For the text-containing cell, return its midpoint in (x, y) coordinate format. 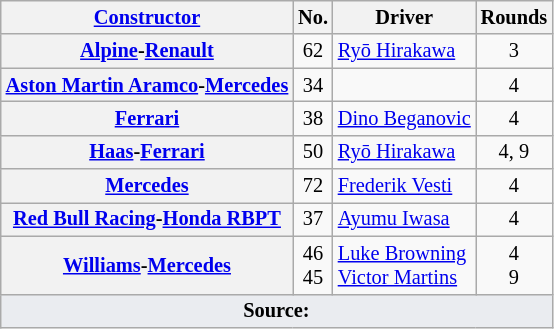
Haas-Ferrari (147, 152)
62 (313, 51)
4645 (313, 265)
Luke BrowningVictor Martins (404, 265)
Dino Beganovic (404, 118)
34 (313, 85)
Source: (276, 311)
Alpine-Renault (147, 51)
Constructor (147, 17)
Ayumu Iwasa (404, 219)
38 (313, 118)
Frederik Vesti (404, 186)
49 (514, 265)
Ferrari (147, 118)
72 (313, 186)
50 (313, 152)
Driver (404, 17)
Aston Martin Aramco-Mercedes (147, 85)
3 (514, 51)
4, 9 (514, 152)
Williams-Mercedes (147, 265)
No. (313, 17)
Red Bull Racing-Honda RBPT (147, 219)
Mercedes (147, 186)
37 (313, 219)
Rounds (514, 17)
